For the text-containing cell, return its midpoint in (x, y) coordinate format. 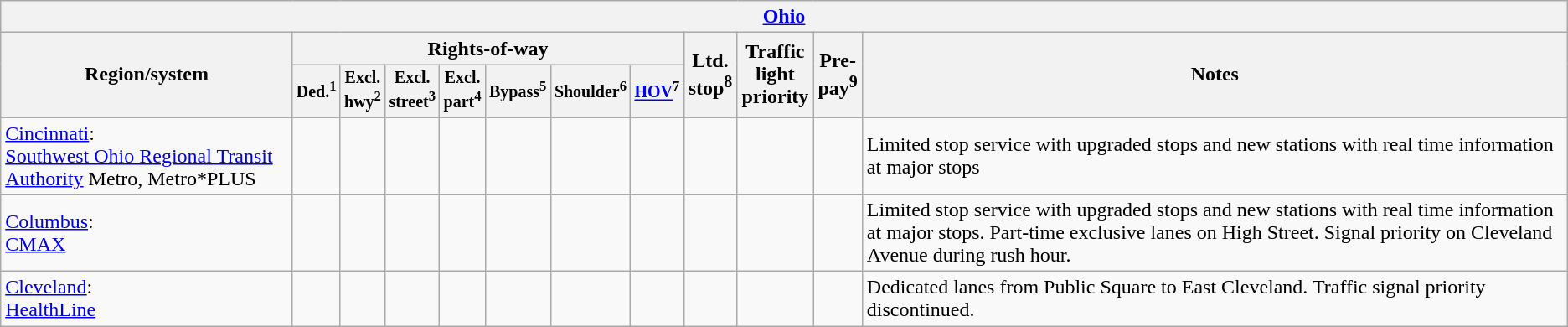
Excl.hwy2 (362, 91)
Limited stop service with upgraded stops and new stations with real time information at major stops (1215, 156)
Excl.street3 (412, 91)
Ohio (784, 17)
Trafficlightpriority (776, 75)
Region/system (147, 75)
Excl.part4 (462, 91)
Columbus:CMAX (147, 233)
Cleveland:HealthLine (147, 298)
Dedicated lanes from Public Square to East Cleveland. Traffic signal priority discontinued. (1215, 298)
Notes (1215, 75)
Ltd.stop8 (710, 75)
Rights-of-way (487, 49)
Bypass5 (518, 91)
Cincinnati:Southwest Ohio Regional Transit Authority Metro, Metro*PLUS (147, 156)
Ded.1 (317, 91)
Shoulder6 (591, 91)
Pre-pay9 (838, 75)
HOV7 (657, 91)
